From the cell containing the given text, extract its center point as (X, Y) coordinate. 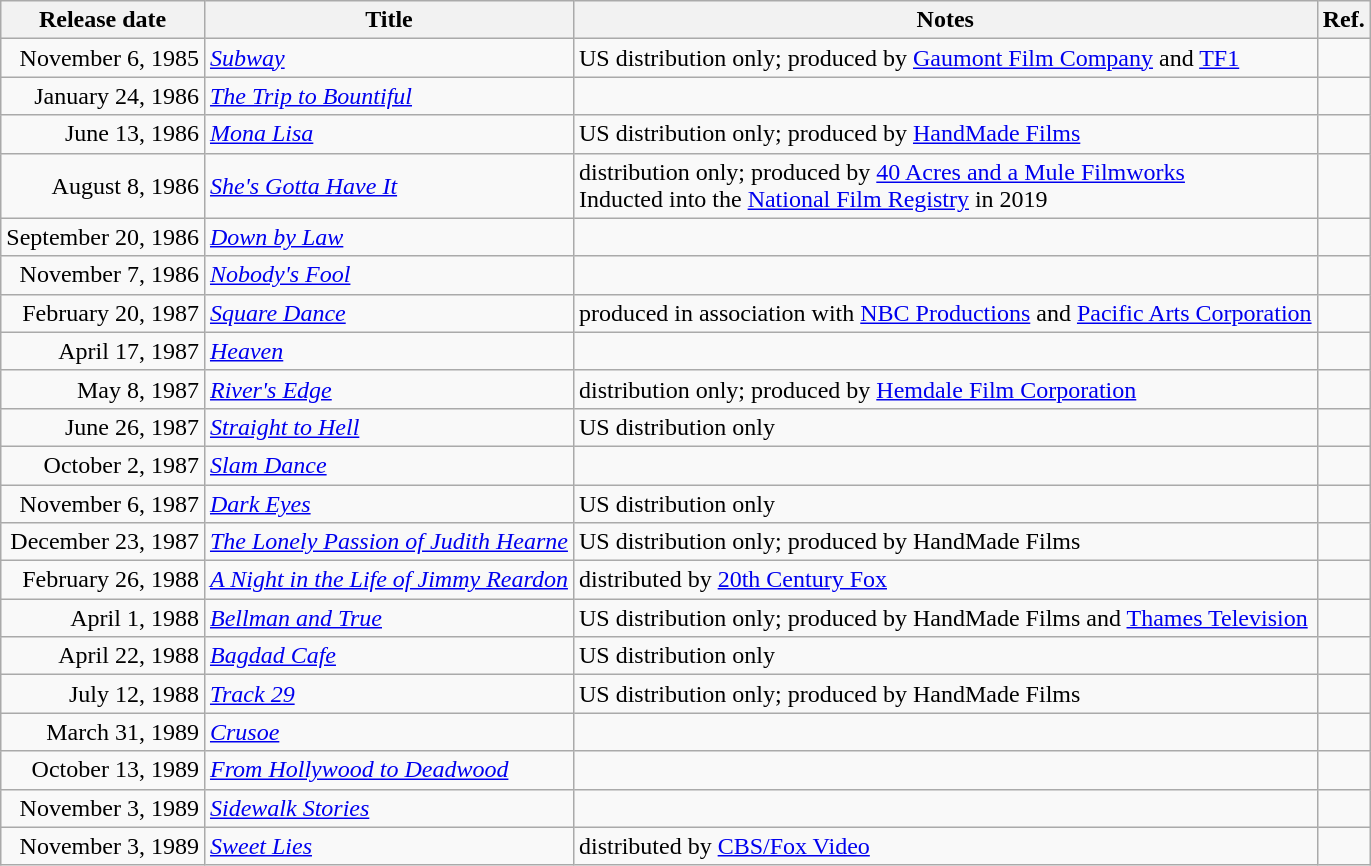
March 31, 1989 (103, 732)
distribution only; produced by Hemdale Film Corporation (945, 389)
August 8, 1986 (103, 186)
December 23, 1987 (103, 542)
She's Gotta Have It (388, 186)
July 12, 1988 (103, 694)
May 8, 1987 (103, 389)
June 26, 1987 (103, 427)
November 7, 1986 (103, 275)
A Night in the Life of Jimmy Reardon (388, 580)
November 6, 1985 (103, 58)
The Trip to Bountiful (388, 96)
Bellman and True (388, 618)
Heaven (388, 351)
Mona Lisa (388, 134)
Down by Law (388, 237)
Slam Dance (388, 465)
distributed by 20th Century Fox (945, 580)
January 24, 1986 (103, 96)
February 26, 1988 (103, 580)
October 2, 1987 (103, 465)
produced in association with NBC Productions and Pacific Arts Corporation (945, 313)
US distribution only; produced by HandMade Films and Thames Television (945, 618)
Track 29 (388, 694)
From Hollywood to Deadwood (388, 770)
distribution only; produced by 40 Acres and a Mule FilmworksInducted into the National Film Registry in 2019 (945, 186)
Sweet Lies (388, 846)
April 17, 1987 (103, 351)
October 13, 1989 (103, 770)
September 20, 1986 (103, 237)
Square Dance (388, 313)
Subway (388, 58)
Title (388, 20)
Sidewalk Stories (388, 808)
April 22, 1988 (103, 656)
US distribution only; produced by Gaumont Film Company and TF1 (945, 58)
February 20, 1987 (103, 313)
Dark Eyes (388, 503)
Notes (945, 20)
Bagdad Cafe (388, 656)
November 6, 1987 (103, 503)
April 1, 1988 (103, 618)
June 13, 1986 (103, 134)
Nobody's Fool (388, 275)
distributed by CBS/Fox Video (945, 846)
Straight to Hell (388, 427)
Ref. (1344, 20)
River's Edge (388, 389)
The Lonely Passion of Judith Hearne (388, 542)
Release date (103, 20)
Crusoe (388, 732)
